Search for the cell housing the specified text and yield its [x, y] center coordinate. 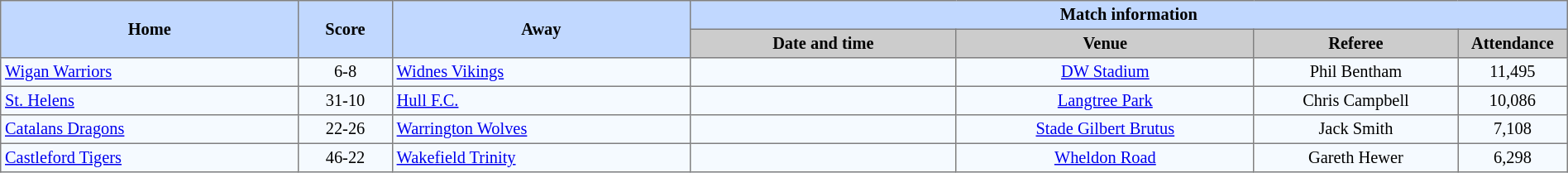
22-26 [346, 129]
7,108 [1513, 129]
Chris Campbell [1355, 100]
St. Helens [150, 100]
Hull F.C. [541, 100]
Away [541, 30]
Castleford Tigers [150, 157]
Wigan Warriors [150, 72]
Attendance [1513, 43]
Phil Bentham [1355, 72]
Catalans Dragons [150, 129]
Match information [1128, 15]
Stade Gilbert Brutus [1105, 129]
31-10 [346, 100]
Wakefield Trinity [541, 157]
Widnes Vikings [541, 72]
Warrington Wolves [541, 129]
DW Stadium [1105, 72]
46-22 [346, 157]
11,495 [1513, 72]
Jack Smith [1355, 129]
10,086 [1513, 100]
Score [346, 30]
Date and time [823, 43]
Home [150, 30]
Gareth Hewer [1355, 157]
6-8 [346, 72]
Wheldon Road [1105, 157]
Venue [1105, 43]
Langtree Park [1105, 100]
Referee [1355, 43]
6,298 [1513, 157]
